Extract the [X, Y] coordinate from the center of the cell holding the provided text.  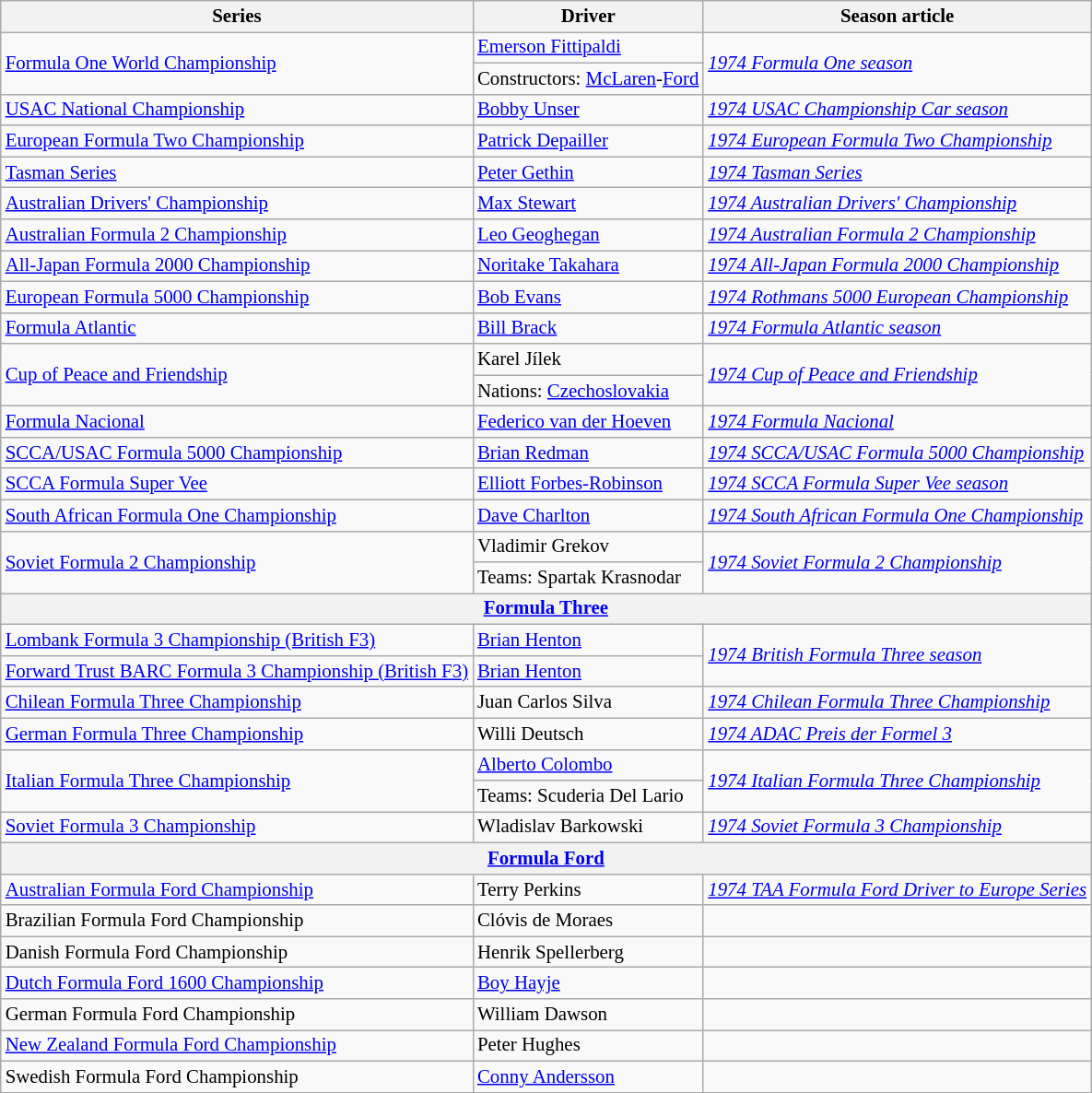
South African Formula One Championship [237, 515]
1974 Italian Formula Three Championship [898, 781]
1974 Formula Atlantic season [898, 328]
Australian Formula 2 Championship [237, 235]
Dave Charlton [588, 515]
USAC National Championship [237, 110]
Series [237, 17]
SCCA/USAC Formula 5000 Championship [237, 452]
Patrick Depailler [588, 141]
Italian Formula Three Championship [237, 781]
Constructors: McLaren-Ford [588, 78]
German Formula Ford Championship [237, 1015]
Emerson Fittipaldi [588, 47]
1974 USAC Championship Car season [898, 110]
Australian Formula Ford Championship [237, 889]
Dutch Formula Ford 1600 Championship [237, 983]
1974 All-Japan Formula 2000 Championship [898, 265]
Terry Perkins [588, 889]
1974 SCCA Formula Super Vee season [898, 484]
1974 South African Formula One Championship [898, 515]
European Formula Two Championship [237, 141]
European Formula 5000 Championship [237, 297]
Teams: Scuderia Del Lario [588, 796]
1974 Tasman Series [898, 172]
Elliott Forbes-Robinson [588, 484]
Clóvis de Moraes [588, 921]
Leo Geoghegan [588, 235]
German Formula Three Championship [237, 734]
1974 British Formula Three season [898, 656]
1974 Soviet Formula 3 Championship [898, 828]
Formula Atlantic [237, 328]
Cup of Peace and Friendship [237, 375]
1974 Rothmans 5000 European Championship [898, 297]
Lombank Formula 3 Championship (British F3) [237, 641]
Wladislav Barkowski [588, 828]
New Zealand Formula Ford Championship [237, 1046]
Bill Brack [588, 328]
1974 Soviet Formula 2 Championship [898, 562]
1974 European Formula Two Championship [898, 141]
1974 Cup of Peace and Friendship [898, 375]
Driver [588, 17]
Bobby Unser [588, 110]
1974 TAA Formula Ford Driver to Europe Series [898, 889]
Tasman Series [237, 172]
Willi Deutsch [588, 734]
1974 Australian Formula 2 Championship [898, 235]
Conny Andersson [588, 1076]
Brian Redman [588, 452]
Formula Three [546, 609]
Formula Ford [546, 858]
Vladimir Grekov [588, 546]
All-Japan Formula 2000 Championship [237, 265]
Swedish Formula Ford Championship [237, 1076]
Brazilian Formula Ford Championship [237, 921]
Noritake Takahara [588, 265]
Australian Drivers' Championship [237, 204]
William Dawson [588, 1015]
Forward Trust BARC Formula 3 Championship (British F3) [237, 671]
Danish Formula Ford Championship [237, 952]
Soviet Formula 3 Championship [237, 828]
Teams: Spartak Krasnodar [588, 578]
Nations: Czechoslovakia [588, 391]
Federico van der Hoeven [588, 422]
Henrik Spellerberg [588, 952]
Bob Evans [588, 297]
1974 SCCA/USAC Formula 5000 Championship [898, 452]
Peter Gethin [588, 172]
Soviet Formula 2 Championship [237, 562]
1974 Formula One season [898, 63]
1974 Formula Nacional [898, 422]
Chilean Formula Three Championship [237, 702]
SCCA Formula Super Vee [237, 484]
Alberto Colombo [588, 765]
Boy Hayje [588, 983]
1974 ADAC Preis der Formel 3 [898, 734]
Formula One World Championship [237, 63]
1974 Chilean Formula Three Championship [898, 702]
Season article [898, 17]
1974 Australian Drivers' Championship [898, 204]
Peter Hughes [588, 1046]
Juan Carlos Silva [588, 702]
Max Stewart [588, 204]
Karel Jílek [588, 359]
Formula Nacional [237, 422]
